Search for the cell housing the specified text and yield its [x, y] center coordinate. 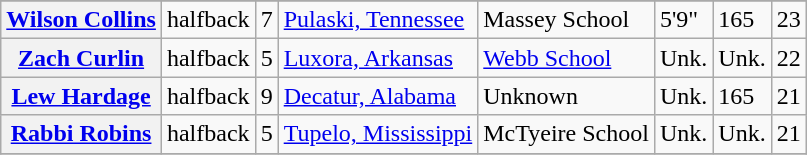
Pulaski, Tennessee [378, 20]
23 [788, 20]
Rabbi Robins [82, 134]
Lew Hardage [82, 96]
Wilson Collins [82, 20]
5'9" [683, 20]
Zach Curlin [82, 58]
Webb School [566, 58]
Tupelo, Mississippi [378, 134]
Decatur, Alabama [378, 96]
Luxora, Arkansas [378, 58]
9 [266, 96]
22 [788, 58]
McTyeire School [566, 134]
Massey School [566, 20]
7 [266, 20]
Unknown [566, 96]
